Provide the (X, Y) coordinate of the cell's center where the given text is located.  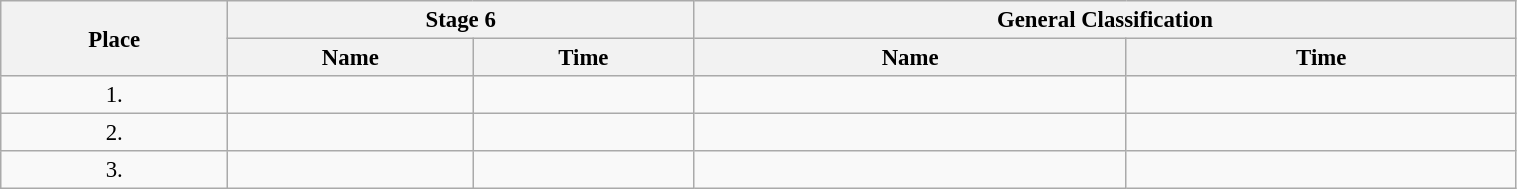
Place (114, 38)
2. (114, 133)
1. (114, 95)
General Classification (1105, 20)
Stage 6 (461, 20)
3. (114, 170)
